Extract the (x, y) coordinate from the center of the cell holding the provided text.  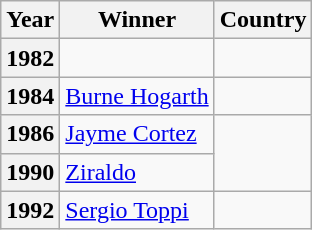
Year (30, 20)
Country (263, 20)
Sergio Toppi (137, 210)
Jayme Cortez (137, 134)
Winner (137, 20)
Burne Hogarth (137, 96)
1990 (30, 172)
1992 (30, 210)
1986 (30, 134)
1982 (30, 58)
Ziraldo (137, 172)
1984 (30, 96)
